Scan for the cell matching the given text and deliver its (x, y) coordinate at center. 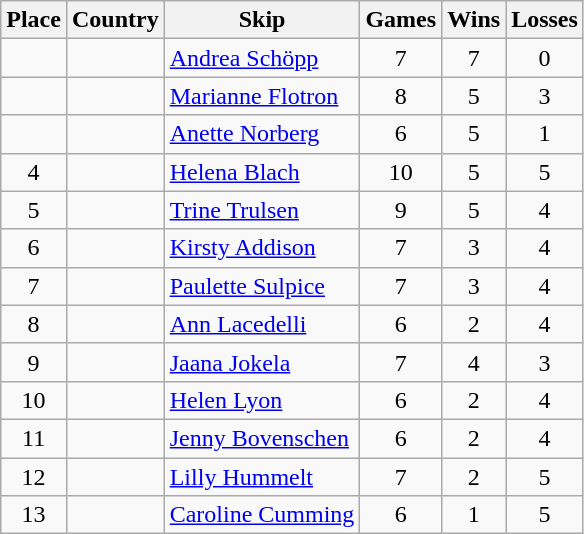
Jaana Jokela (262, 362)
Games (401, 20)
Marianne Flotron (262, 96)
Caroline Cumming (262, 515)
Jenny Bovenschen (262, 438)
Losses (545, 20)
Wins (474, 20)
13 (34, 515)
Helen Lyon (262, 400)
Ann Lacedelli (262, 324)
Paulette Sulpice (262, 286)
Lilly Hummelt (262, 477)
11 (34, 438)
Trine Trulsen (262, 210)
Skip (262, 20)
Kirsty Addison (262, 248)
0 (545, 58)
12 (34, 477)
Andrea Schöpp (262, 58)
Helena Blach (262, 172)
Place (34, 20)
Country (115, 20)
Anette Norberg (262, 134)
